Return the (X, Y) coordinate for the center point of the cell that contains the specified text.  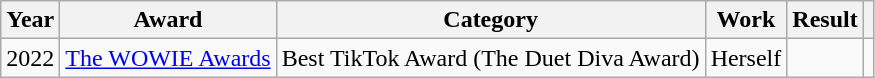
Category (490, 20)
Year (30, 20)
Result (825, 20)
The WOWIE Awards (168, 58)
Best TikTok Award (The Duet Diva Award) (490, 58)
Work (746, 20)
Award (168, 20)
Herself (746, 58)
2022 (30, 58)
